Return (X, Y) of the center of cell containing provided text 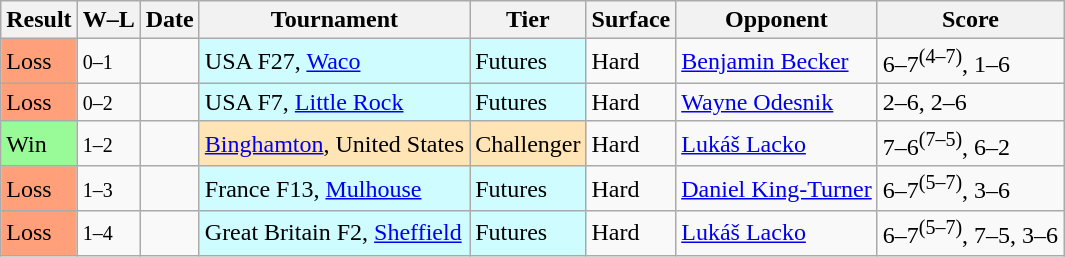
Great Britain F2, Sheffield (334, 234)
Result (39, 20)
Win (39, 144)
Daniel King-Turner (776, 188)
Surface (631, 20)
2–6, 2–6 (970, 102)
0–2 (108, 102)
7–6(7–5), 6–2 (970, 144)
Tournament (334, 20)
1–3 (108, 188)
USA F7, Little Rock (334, 102)
0–1 (108, 62)
W–L (108, 20)
6–7(4–7), 1–6 (970, 62)
France F13, Mulhouse (334, 188)
1–2 (108, 144)
USA F27, Waco (334, 62)
Binghamton, United States (334, 144)
Wayne Odesnik (776, 102)
Tier (528, 20)
Opponent (776, 20)
1–4 (108, 234)
Score (970, 20)
6–7(5–7), 3–6 (970, 188)
Date (170, 20)
Challenger (528, 144)
Benjamin Becker (776, 62)
6–7(5–7), 7–5, 3–6 (970, 234)
